Extract the [x, y] coordinate from the center of the cell holding the provided text.  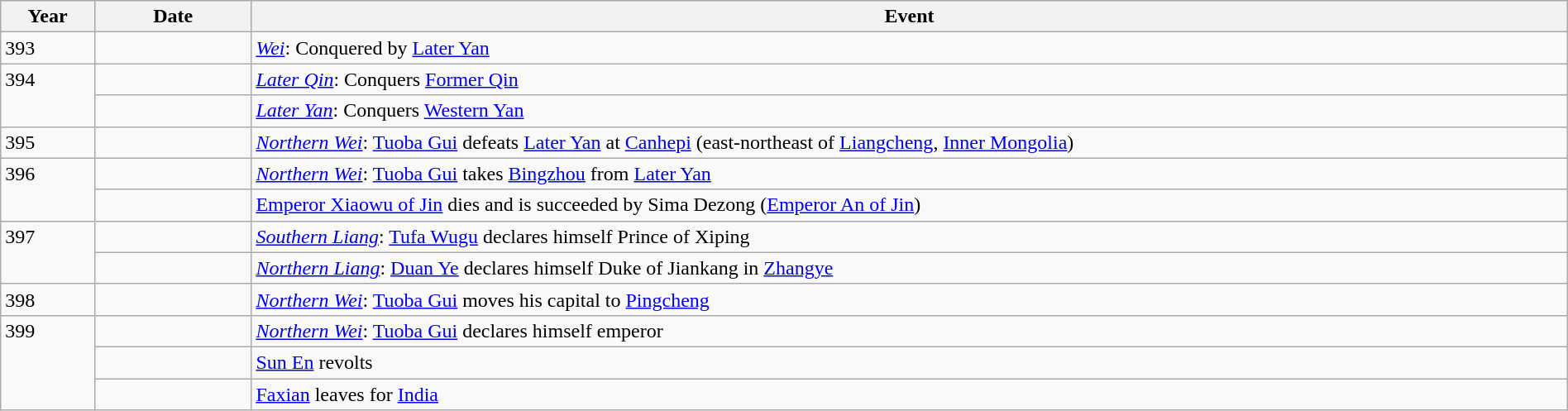
Emperor Xiaowu of Jin dies and is succeeded by Sima Dezong (Emperor An of Jin) [910, 205]
Northern Wei: Tuoba Gui defeats Later Yan at Canhepi (east-northeast of Liangcheng, Inner Mongolia) [910, 142]
Southern Liang: Tufa Wugu declares himself Prince of Xiping [910, 237]
Northern Wei: Tuoba Gui moves his capital to Pingcheng [910, 299]
Northern Wei: Tuoba Gui declares himself emperor [910, 331]
396 [48, 189]
395 [48, 142]
Sun En revolts [910, 362]
394 [48, 95]
397 [48, 252]
Faxian leaves for India [910, 394]
Wei: Conquered by Later Yan [910, 48]
Later Qin: Conquers Former Qin [910, 79]
Later Yan: Conquers Western Yan [910, 111]
Northern Wei: Tuoba Gui takes Bingzhou from Later Yan [910, 174]
Northern Liang: Duan Ye declares himself Duke of Jiankang in Zhangye [910, 268]
398 [48, 299]
Date [172, 17]
393 [48, 48]
Event [910, 17]
399 [48, 362]
Year [48, 17]
